Return the (X, Y) coordinate for the center point of the cell that contains the specified text.  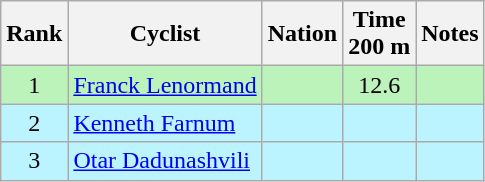
Nation (302, 34)
Otar Dadunashvili (165, 161)
1 (34, 85)
Franck Lenormand (165, 85)
Notes (450, 34)
Time200 m (380, 34)
12.6 (380, 85)
Cyclist (165, 34)
Rank (34, 34)
Kenneth Farnum (165, 123)
2 (34, 123)
3 (34, 161)
